Determine the (X, Y) coordinate at the center of the cell enclosing the given text.  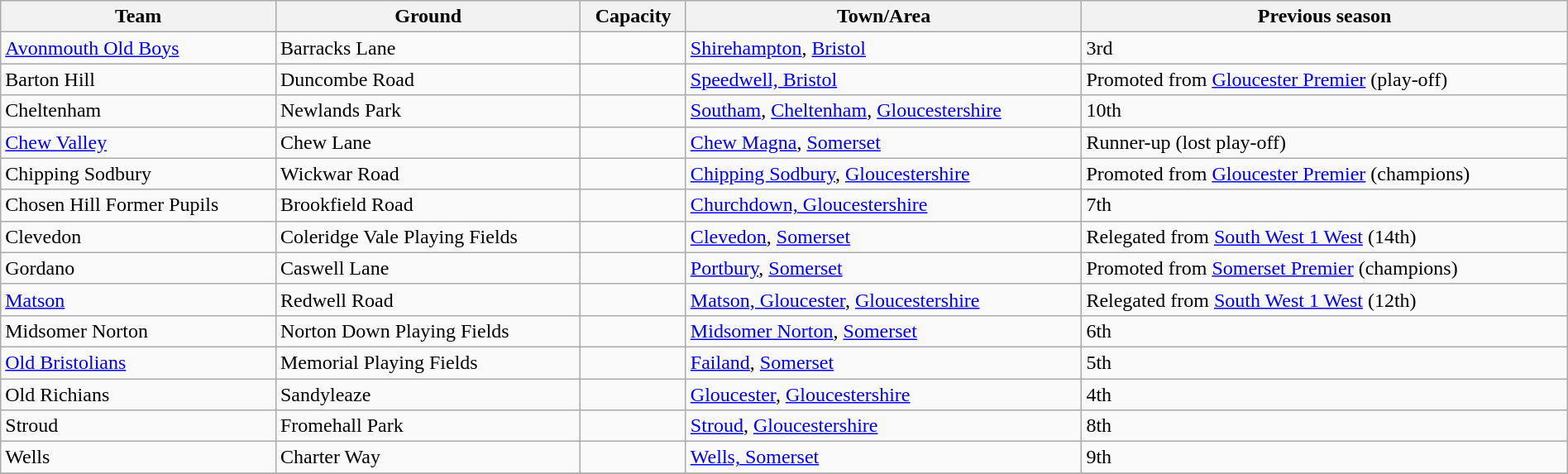
Duncombe Road (428, 79)
Gloucester, Gloucestershire (883, 395)
Matson, Gloucester, Gloucestershire (883, 299)
Wells, Somerset (883, 457)
7th (1325, 205)
Midsomer Norton (139, 331)
Runner-up (lost play-off) (1325, 142)
3rd (1325, 48)
Shirehampton, Bristol (883, 48)
Avonmouth Old Boys (139, 48)
Old Bristolians (139, 362)
Portbury, Somerset (883, 268)
Ground (428, 17)
Churchdown, Gloucestershire (883, 205)
Brookfield Road (428, 205)
Matson (139, 299)
Barracks Lane (428, 48)
5th (1325, 362)
Charter Way (428, 457)
Cheltenham (139, 111)
Caswell Lane (428, 268)
Speedwell, Bristol (883, 79)
Relegated from South West 1 West (12th) (1325, 299)
Promoted from Somerset Premier (champions) (1325, 268)
Barton Hill (139, 79)
Midsomer Norton, Somerset (883, 331)
Chew Lane (428, 142)
Promoted from Gloucester Premier (champions) (1325, 174)
Redwell Road (428, 299)
Sandyleaze (428, 395)
Capacity (633, 17)
Chew Valley (139, 142)
Clevedon (139, 237)
Stroud (139, 426)
Promoted from Gloucester Premier (play-off) (1325, 79)
Memorial Playing Fields (428, 362)
Chew Magna, Somerset (883, 142)
4th (1325, 395)
Fromehall Park (428, 426)
9th (1325, 457)
10th (1325, 111)
Stroud, Gloucestershire (883, 426)
Clevedon, Somerset (883, 237)
Team (139, 17)
Southam, Cheltenham, Gloucestershire (883, 111)
Newlands Park (428, 111)
6th (1325, 331)
Failand, Somerset (883, 362)
Norton Down Playing Fields (428, 331)
Previous season (1325, 17)
Wickwar Road (428, 174)
Wells (139, 457)
Chipping Sodbury (139, 174)
Chosen Hill Former Pupils (139, 205)
Old Richians (139, 395)
Town/Area (883, 17)
8th (1325, 426)
Coleridge Vale Playing Fields (428, 237)
Relegated from South West 1 West (14th) (1325, 237)
Chipping Sodbury, Gloucestershire (883, 174)
Gordano (139, 268)
